Identify which cell holds the provided text, then report its (X, Y) central coordinate. 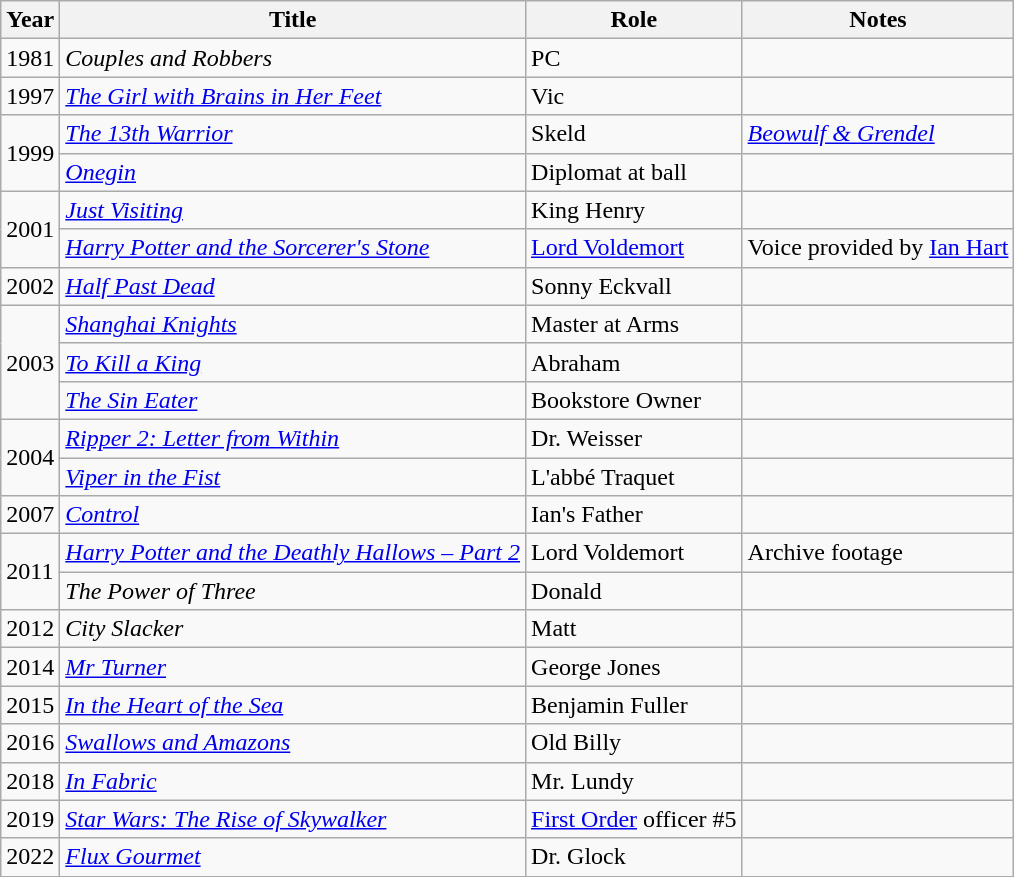
2022 (30, 857)
First Order officer #5 (634, 819)
Mr Turner (293, 667)
The Girl with Brains in Her Feet (293, 96)
Sonny Eckvall (634, 286)
PC (634, 58)
2003 (30, 362)
Abraham (634, 362)
2012 (30, 629)
L'abbé Traquet (634, 477)
2019 (30, 819)
Star Wars: The Rise of Skywalker (293, 819)
Onegin (293, 172)
Half Past Dead (293, 286)
Dr. Weisser (634, 438)
2001 (30, 229)
Couples and Robbers (293, 58)
2014 (30, 667)
King Henry (634, 210)
2018 (30, 781)
Bookstore Owner (634, 400)
Shanghai Knights (293, 324)
Vic (634, 96)
The Sin Eater (293, 400)
Viper in the Fist (293, 477)
The Power of Three (293, 591)
Ian's Father (634, 515)
2011 (30, 572)
Just Visiting (293, 210)
In the Heart of the Sea (293, 705)
1981 (30, 58)
Archive footage (878, 553)
2007 (30, 515)
2016 (30, 743)
2002 (30, 286)
Old Billy (634, 743)
Swallows and Amazons (293, 743)
Dr. Glock (634, 857)
Master at Arms (634, 324)
City Slacker (293, 629)
Benjamin Fuller (634, 705)
Diplomat at ball (634, 172)
Beowulf & Grendel (878, 134)
Skeld (634, 134)
George Jones (634, 667)
To Kill a King (293, 362)
Flux Gourmet (293, 857)
In Fabric (293, 781)
1997 (30, 96)
2004 (30, 457)
Ripper 2: Letter from Within (293, 438)
The 13th Warrior (293, 134)
Notes (878, 20)
Title (293, 20)
Mr. Lundy (634, 781)
Year (30, 20)
Donald (634, 591)
Harry Potter and the Sorcerer's Stone (293, 248)
Harry Potter and the Deathly Hallows – Part 2 (293, 553)
Voice provided by Ian Hart (878, 248)
Matt (634, 629)
Role (634, 20)
1999 (30, 153)
2015 (30, 705)
Control (293, 515)
